Search for the cell housing the specified text and yield its (X, Y) center coordinate. 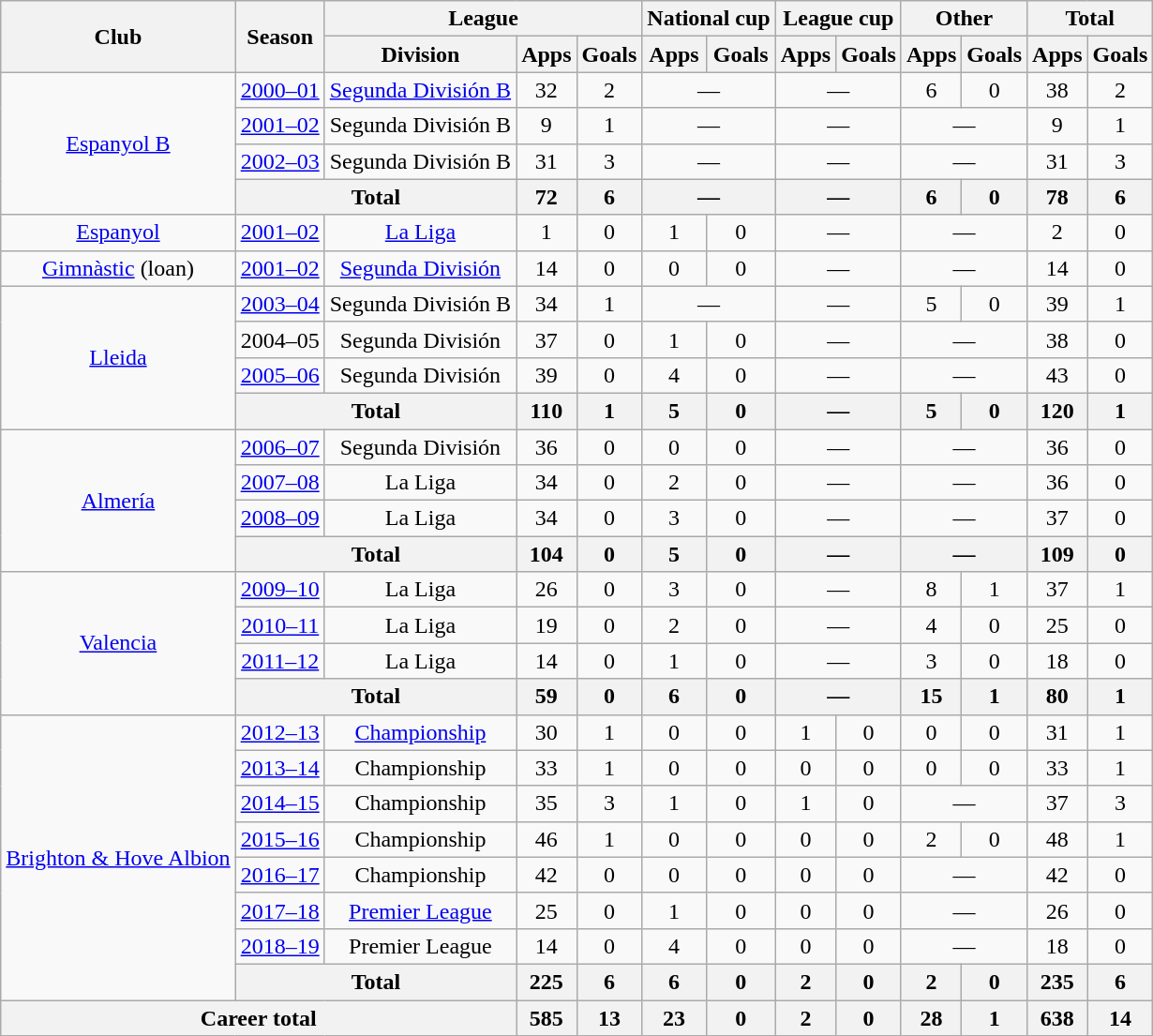
Career total (259, 1017)
104 (547, 554)
2012–13 (279, 732)
30 (547, 732)
2006–07 (279, 447)
225 (547, 982)
2016–17 (279, 875)
League (484, 19)
Espanyol (118, 233)
78 (1057, 197)
National cup (709, 19)
110 (547, 411)
2015–16 (279, 839)
43 (1057, 375)
2005–06 (279, 375)
Lleida (118, 357)
2000–01 (279, 90)
19 (547, 625)
35 (547, 803)
Almería (118, 501)
2009–10 (279, 590)
Gimnàstic (loan) (118, 268)
59 (547, 697)
2018–19 (279, 946)
23 (674, 1017)
48 (1057, 839)
2003–04 (279, 304)
15 (931, 697)
28 (931, 1017)
8 (931, 590)
2011–12 (279, 661)
Other (964, 19)
Valencia (118, 643)
Season (279, 37)
2008–09 (279, 518)
2017–18 (279, 910)
120 (1057, 411)
2014–15 (279, 803)
638 (1057, 1017)
Club (118, 37)
League cup (838, 19)
2010–11 (279, 625)
72 (547, 197)
13 (609, 1017)
2002–03 (279, 161)
80 (1057, 697)
109 (1057, 554)
32 (547, 90)
46 (547, 839)
235 (1057, 982)
Brighton & Hove Albion (118, 857)
2004–05 (279, 339)
2013–14 (279, 768)
585 (547, 1017)
Division (420, 54)
2007–08 (279, 483)
Espanyol B (118, 143)
